Pinpoint the cell where the given text exists, returning its [X, Y] midpoint coordinate. 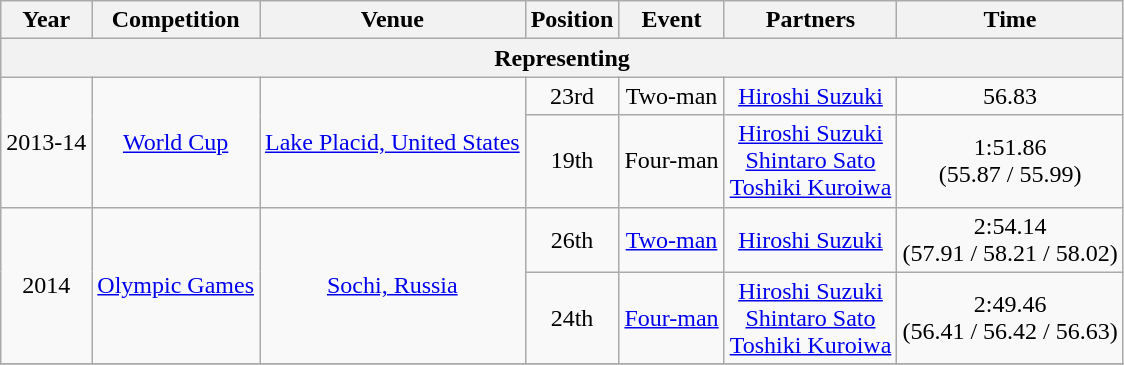
World Cup [176, 142]
Representing [562, 58]
Event [672, 20]
Sochi, Russia [393, 286]
26th [572, 240]
Partners [810, 20]
19th [572, 161]
Olympic Games [176, 286]
Competition [176, 20]
Year [46, 20]
Venue [393, 20]
Time [1010, 20]
Lake Placid, United States [393, 142]
24th [572, 318]
1:51.86(55.87 / 55.99) [1010, 161]
23rd [572, 96]
56.83 [1010, 96]
2:49.46(56.41 / 56.42 / 56.63) [1010, 318]
2:54.14(57.91 / 58.21 / 58.02) [1010, 240]
Position [572, 20]
2013-14 [46, 142]
2014 [46, 286]
